Scan for the cell matching the given text and deliver its (X, Y) coordinate at center. 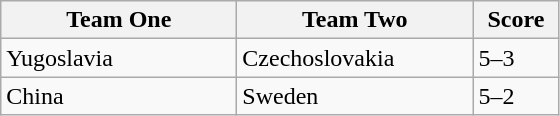
Yugoslavia (119, 58)
5–2 (516, 96)
Score (516, 20)
Team One (119, 20)
Czechoslovakia (355, 58)
Sweden (355, 96)
China (119, 96)
Team Two (355, 20)
5–3 (516, 58)
